Provide the (x, y) coordinate of the cell's center where the given text is located.  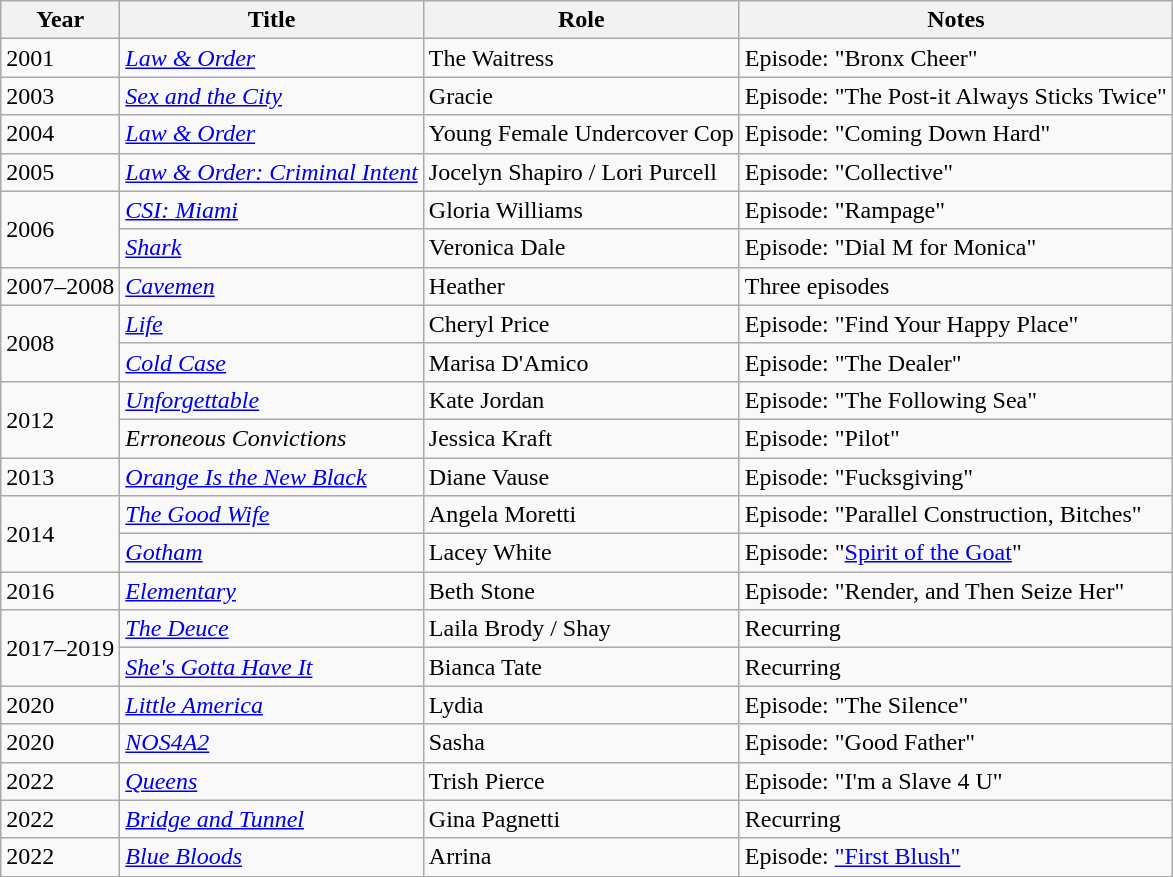
Laila Brody / Shay (581, 629)
Orange Is the New Black (272, 477)
Beth Stone (581, 591)
Cold Case (272, 362)
Veronica Dale (581, 248)
Angela Moretti (581, 515)
Episode: "Good Father" (956, 743)
Episode: "Parallel Construction, Bitches" (956, 515)
Shark (272, 248)
Sex and the City (272, 96)
Episode: "Find Your Happy Place" (956, 324)
Episode: "Bronx Cheer" (956, 58)
NOS4A2 (272, 743)
2016 (60, 591)
Cavemen (272, 286)
Diane Vause (581, 477)
Episode: "The Post-it Always Sticks Twice" (956, 96)
Gotham (272, 553)
Episode: "Dial M for Monica" (956, 248)
Young Female Undercover Cop (581, 134)
2017–2019 (60, 648)
2013 (60, 477)
2005 (60, 172)
2001 (60, 58)
2008 (60, 343)
Unforgettable (272, 400)
Three episodes (956, 286)
2012 (60, 419)
Gina Pagnetti (581, 819)
2014 (60, 534)
Lydia (581, 705)
CSI: Miami (272, 210)
Notes (956, 20)
The Waitress (581, 58)
Sasha (581, 743)
Episode: "Fucksgiving" (956, 477)
Episode: "Pilot" (956, 438)
Episode: "I'm a Slave 4 U" (956, 781)
Episode: "The Dealer" (956, 362)
Queens (272, 781)
Elementary (272, 591)
Title (272, 20)
Year (60, 20)
2004 (60, 134)
Lacey White (581, 553)
The Deuce (272, 629)
2003 (60, 96)
Episode: "The Silence" (956, 705)
Trish Pierce (581, 781)
Arrina (581, 857)
Jocelyn Shapiro / Lori Purcell (581, 172)
Episode: "The Following Sea" (956, 400)
Bridge and Tunnel (272, 819)
Gracie (581, 96)
Jessica Kraft (581, 438)
Heather (581, 286)
Bianca Tate (581, 667)
Life (272, 324)
2007–2008 (60, 286)
Episode: "Rampage" (956, 210)
Blue Bloods (272, 857)
Episode: "Render, and Then Seize Her" (956, 591)
Episode: "Spirit of the Goat" (956, 553)
Marisa D'Amico (581, 362)
Kate Jordan (581, 400)
Episode: "Collective" (956, 172)
Episode: "Coming Down Hard" (956, 134)
The Good Wife (272, 515)
Gloria Williams (581, 210)
Episode: "First Blush" (956, 857)
Role (581, 20)
Law & Order: Criminal Intent (272, 172)
Little America (272, 705)
Erroneous Convictions (272, 438)
Cheryl Price (581, 324)
2006 (60, 229)
She's Gotta Have It (272, 667)
